Find where the given text appears and provide that cell's center as [X, Y] coordinate. 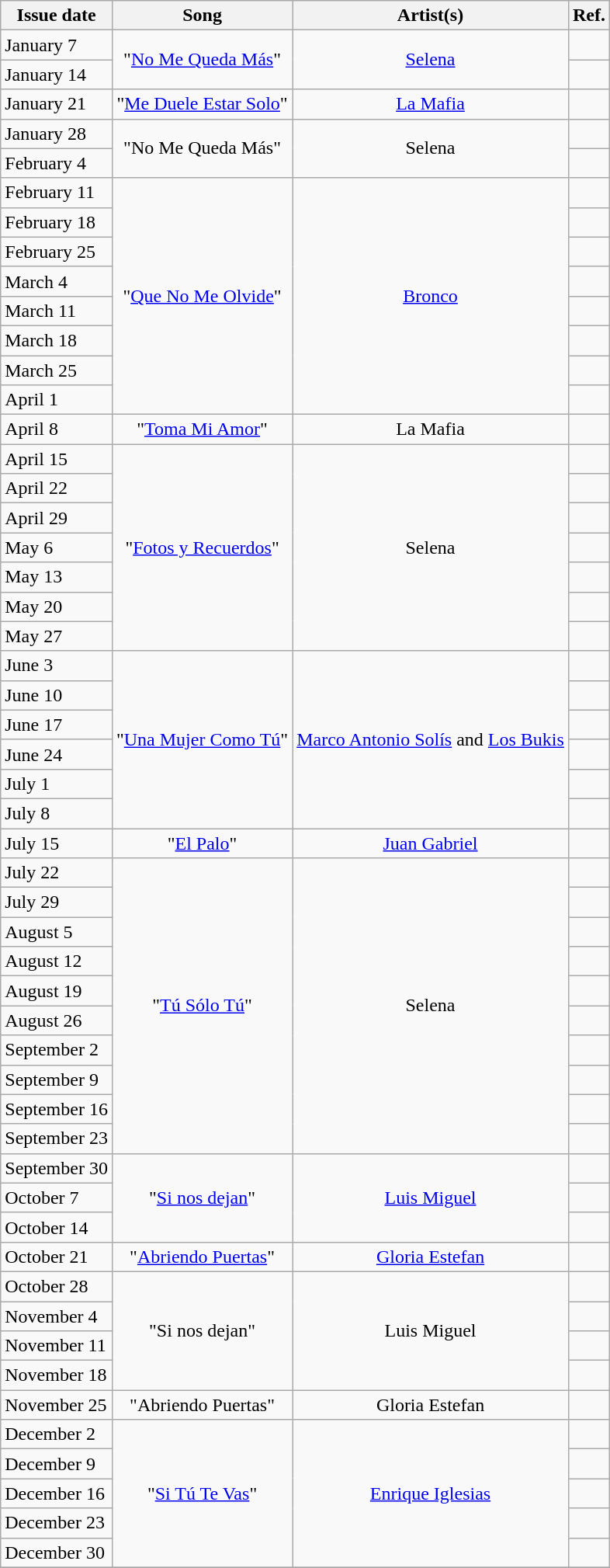
"Fotos y Recuerdos" [202, 548]
April 29 [57, 518]
December 16 [57, 1493]
July 1 [57, 784]
Enrique Iglesias [431, 1493]
Artist(s) [431, 16]
April 8 [57, 429]
September 30 [57, 1168]
May 20 [57, 607]
"Si Tú Te Vas" [202, 1493]
March 18 [57, 340]
November 11 [57, 1346]
September 23 [57, 1139]
January 21 [57, 104]
February 18 [57, 222]
July 29 [57, 902]
"Toma Mi Amor" [202, 429]
April 1 [57, 400]
February 11 [57, 193]
September 9 [57, 1080]
Marco Antonio Solís and Los Bukis [431, 739]
April 22 [57, 488]
"El Palo" [202, 843]
July 15 [57, 843]
October 14 [57, 1227]
March 4 [57, 281]
September 2 [57, 1050]
June 3 [57, 666]
Issue date [57, 16]
March 25 [57, 370]
December 23 [57, 1523]
June 10 [57, 695]
January 14 [57, 75]
October 21 [57, 1257]
"Me Duele Estar Solo" [202, 104]
November 4 [57, 1316]
Juan Gabriel [431, 843]
September 16 [57, 1109]
November 18 [57, 1375]
October 7 [57, 1198]
December 2 [57, 1434]
Bronco [431, 296]
August 19 [57, 991]
June 17 [57, 725]
October 28 [57, 1286]
July 22 [57, 873]
May 27 [57, 636]
August 5 [57, 932]
"Tú Sólo Tú" [202, 1007]
August 26 [57, 1020]
April 15 [57, 459]
January 28 [57, 134]
May 13 [57, 577]
December 9 [57, 1464]
"Que No Me Olvide" [202, 296]
January 7 [57, 45]
February 25 [57, 252]
November 25 [57, 1405]
"Una Mujer Como Tú" [202, 739]
February 4 [57, 163]
May 6 [57, 548]
June 24 [57, 754]
Song [202, 16]
March 11 [57, 311]
December 30 [57, 1552]
Ref. [588, 16]
August 12 [57, 961]
July 8 [57, 813]
